Pinpoint the cell where the given text exists, returning its [x, y] midpoint coordinate. 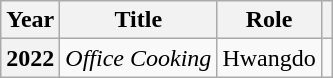
Year [30, 20]
Hwangdo [269, 58]
Office Cooking [138, 58]
Title [138, 20]
2022 [30, 58]
Role [269, 20]
